Return (X, Y) of the center of cell containing provided text 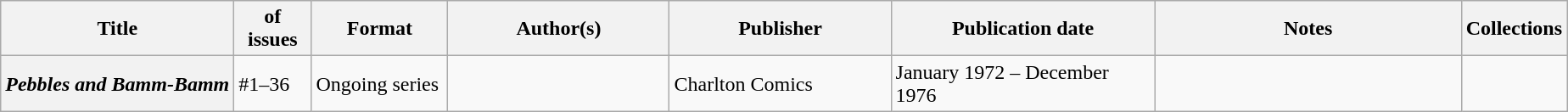
January 1972 – December 1976 (1023, 83)
Ongoing series (380, 83)
of issues (273, 29)
Charlton Comics (781, 83)
Format (380, 29)
Title (117, 29)
#1–36 (273, 83)
Pebbles and Bamm-Bamm (117, 83)
Collections (1514, 29)
Notes (1308, 29)
Author(s) (558, 29)
Publication date (1023, 29)
Publisher (781, 29)
